Find where the given text appears and provide that cell's center as (X, Y) coordinate. 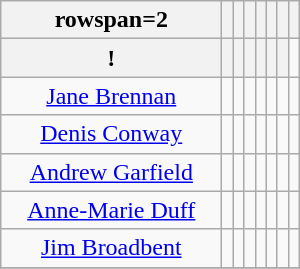
Anne-Marie Duff (112, 210)
Jim Broadbent (112, 248)
! (112, 58)
Jane Brennan (112, 96)
Andrew Garfield (112, 172)
Denis Conway (112, 134)
rowspan=2 (112, 20)
